Return [x, y] of the center of cell containing provided text 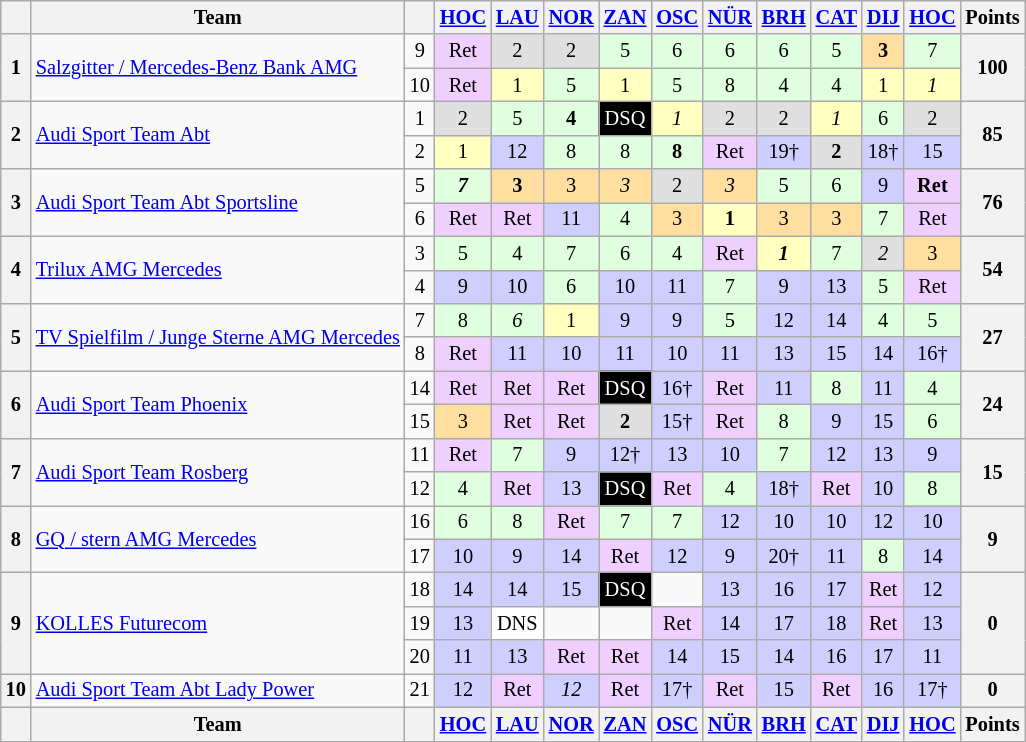
19† [784, 152]
12† [626, 455]
20 [420, 657]
Audi Sport Team Abt Sportsline [218, 202]
15† [677, 421]
20† [784, 556]
27 [992, 336]
Audi Sport Team Phoenix [218, 404]
Audi Sport Team Rosberg [218, 472]
24 [992, 404]
21 [420, 690]
TV Spielfilm / Junge Sterne AMG Mercedes [218, 336]
Audi Sport Team Abt [218, 134]
Audi Sport Team Abt Lady Power [218, 690]
KOLLES Futurecom [218, 622]
100 [992, 68]
54 [992, 270]
19 [420, 623]
85 [992, 134]
DNS [518, 623]
Salzgitter / Mercedes-Benz Bank AMG [218, 68]
Trilux AMG Mercedes [218, 270]
GQ / stern AMG Mercedes [218, 538]
76 [992, 202]
